Extract the [X, Y] coordinate from the center of the cell holding the provided text.  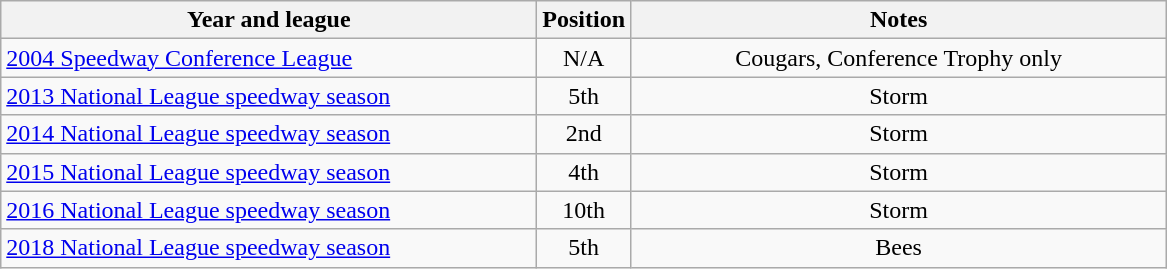
2nd [584, 134]
Notes [899, 20]
Cougars, Conference Trophy only [899, 58]
4th [584, 172]
Bees [899, 248]
2018 National League speedway season [269, 248]
Year and league [269, 20]
2014 National League speedway season [269, 134]
2004 Speedway Conference League [269, 58]
Position [584, 20]
10th [584, 210]
2013 National League speedway season [269, 96]
2015 National League speedway season [269, 172]
N/A [584, 58]
2016 National League speedway season [269, 210]
